Detect which cell encompasses the target text, then output its [x, y] center coordinate. 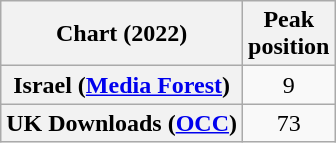
Chart (2022) [122, 34]
UK Downloads (OCC) [122, 123]
Peakposition [289, 34]
9 [289, 85]
73 [289, 123]
Israel (Media Forest) [122, 85]
